Provide the (X, Y) coordinate of the cell's center where the given text is located.  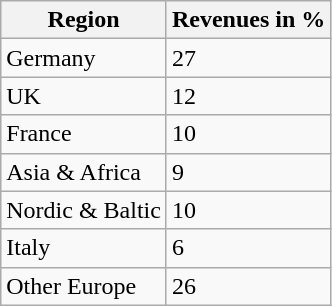
6 (248, 248)
Italy (84, 248)
9 (248, 172)
Region (84, 20)
France (84, 134)
12 (248, 96)
26 (248, 286)
27 (248, 58)
Other Europe (84, 286)
UK (84, 96)
Nordic & Baltic (84, 210)
Revenues in % (248, 20)
Germany (84, 58)
Asia & Africa (84, 172)
